Search for the cell housing the specified text and yield its [X, Y] center coordinate. 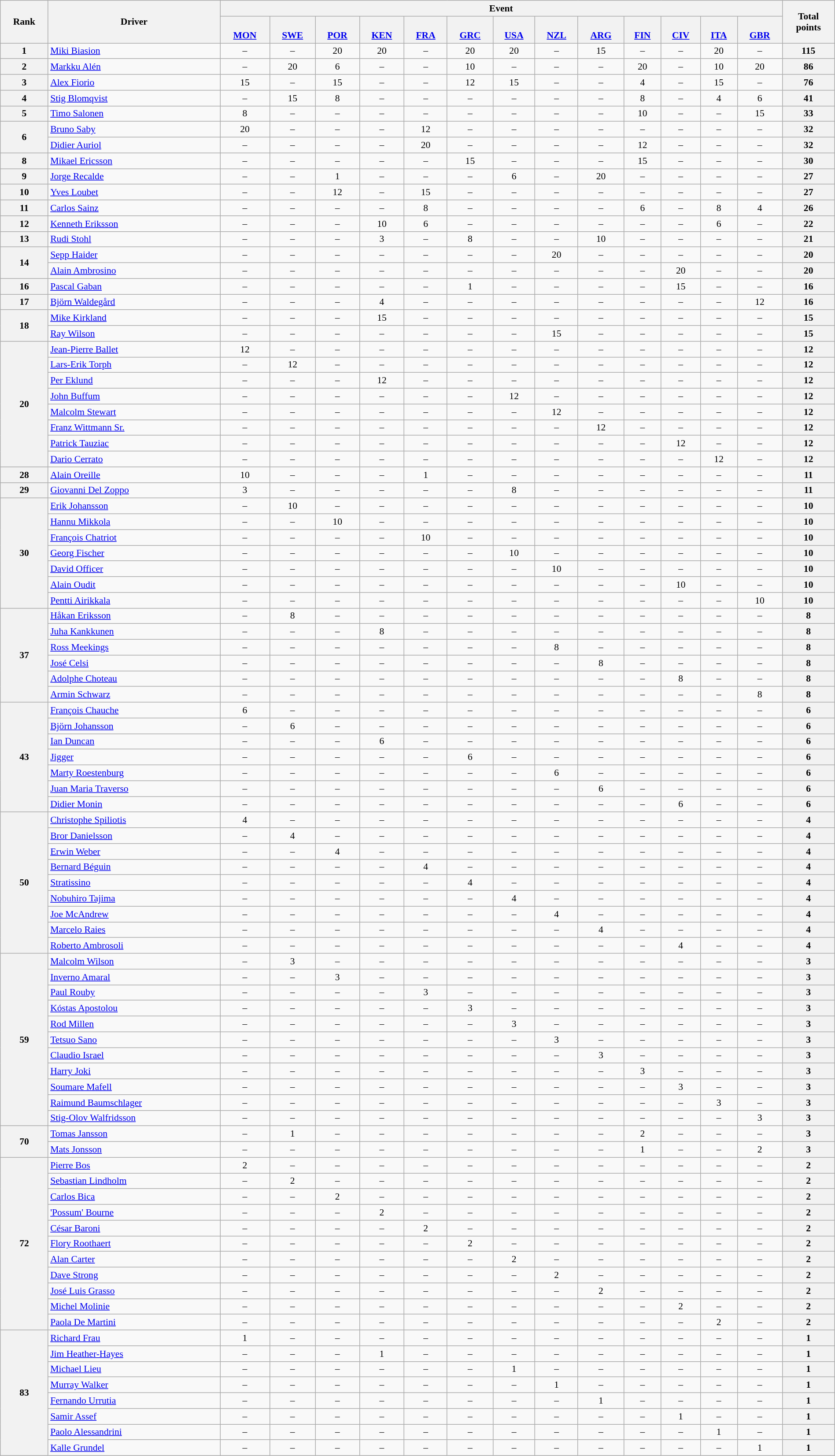
François Chatriot [134, 537]
33 [809, 114]
Didier Monin [134, 804]
Håkan Eriksson [134, 616]
Kóstas Apostolou [134, 1008]
59 [24, 1040]
USA [514, 30]
Alex Fiorio [134, 82]
Juan Maria Traverso [134, 789]
Bruno Saby [134, 130]
José Luis Grasso [134, 1291]
GBR [760, 30]
Rod Millen [134, 1024]
Harry Joki [134, 1071]
Jim Heather-Hayes [134, 1354]
Georg Fischer [134, 553]
Per Eklund [134, 381]
Fernando Urrutia [134, 1401]
Giovanni Del Zoppo [134, 490]
Roberto Ambrosoli [134, 946]
Murray Walker [134, 1385]
Franz Wittmann Sr. [134, 428]
22 [809, 224]
ITA [719, 30]
Nobuhiro Tajima [134, 899]
Joe McAndrew [134, 914]
Mikael Ericsson [134, 161]
83 [24, 1393]
Timo Salonen [134, 114]
Alain Oreille [134, 475]
Driver [134, 22]
86 [809, 67]
Event [501, 8]
Paolo Alessandrini [134, 1432]
Dario Cerrato [134, 459]
Didier Auriol [134, 145]
Miki Biasion [134, 51]
Raimund Baumschlager [134, 1103]
GRC [470, 30]
'Possum' Bourne [134, 1212]
Michel Molinie [134, 1307]
Tetsuo Sano [134, 1040]
Soumare Mafell [134, 1087]
5 [24, 114]
Inverno Amaral [134, 977]
Kenneth Eriksson [134, 224]
Alan Carter [134, 1260]
28 [24, 475]
Carlos Bica [134, 1197]
Hannu Mikkola [134, 522]
Claudio Israel [134, 1056]
John Buffum [134, 396]
KEN [382, 30]
Sepp Haider [134, 255]
Samir Assef [134, 1416]
César Baroni [134, 1228]
Ian Duncan [134, 741]
Dave Strong [134, 1275]
Björn Johansson [134, 726]
ARG [601, 30]
43 [24, 757]
Erwin Weber [134, 852]
37 [24, 655]
Markku Alén [134, 67]
Mats Jonsson [134, 1150]
Lars-Erik Torph [134, 365]
Jean-Pierre Ballet [134, 349]
Rudi Stohl [134, 239]
Rank [24, 22]
13 [24, 239]
Jorge Recalde [134, 177]
26 [809, 208]
Bror Danielsson [134, 836]
70 [24, 1142]
José Celsi [134, 663]
Alain Oudit [134, 585]
MON [245, 30]
Kalle Grundel [134, 1448]
Marty Roestenburg [134, 773]
Sebastian Lindholm [134, 1181]
Adolphe Choteau [134, 679]
Pentti Airikkala [134, 600]
FIN [642, 30]
Juha Kankkunen [134, 632]
14 [24, 263]
17 [24, 302]
Malcolm Stewart [134, 412]
Patrick Tauziac [134, 444]
Björn Waldegård [134, 302]
Bernard Béguin [134, 867]
Pierre Bos [134, 1165]
Michael Lieu [134, 1369]
Erik Johansson [134, 506]
Stratissino [134, 883]
Malcolm Wilson [134, 961]
POR [337, 30]
Armin Schwarz [134, 695]
François Chauche [134, 710]
18 [24, 326]
Ross Meekings [134, 648]
9 [24, 177]
Paola De Martini [134, 1323]
50 [24, 883]
Marcelo Raies [134, 930]
CIV [681, 30]
SWE [292, 30]
Mike Kirkland [134, 318]
Pascal Gaban [134, 286]
21 [809, 239]
Totalpoints [809, 22]
Ray Wilson [134, 333]
Carlos Sainz [134, 208]
Flory Roothaert [134, 1244]
41 [809, 98]
NZL [557, 30]
Stig Blomqvist [134, 98]
FRA [426, 30]
115 [809, 51]
Christophe Spiliotis [134, 820]
Richard Frau [134, 1338]
Yves Loubet [134, 193]
72 [24, 1244]
David Officer [134, 569]
Alain Ambrosino [134, 271]
Stig-Olov Walfridsson [134, 1118]
Jigger [134, 757]
Tomas Jansson [134, 1134]
76 [809, 82]
29 [24, 490]
Paul Rouby [134, 993]
